Output the (X, Y) coordinate of the center of the cell containing the given text.  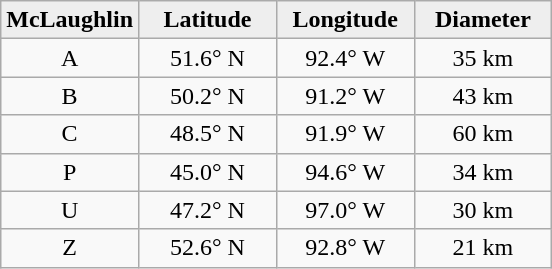
McLaughlin (70, 20)
Diameter (483, 20)
97.0° W (345, 210)
60 km (483, 134)
Z (70, 248)
Latitude (208, 20)
50.2° N (208, 96)
C (70, 134)
43 km (483, 96)
34 km (483, 172)
48.5° N (208, 134)
21 km (483, 248)
51.6° N (208, 58)
52.6° N (208, 248)
B (70, 96)
35 km (483, 58)
A (70, 58)
47.2° N (208, 210)
91.9° W (345, 134)
P (70, 172)
30 km (483, 210)
92.8° W (345, 248)
94.6° W (345, 172)
U (70, 210)
92.4° W (345, 58)
Longitude (345, 20)
45.0° N (208, 172)
91.2° W (345, 96)
